Detect which cell encompasses the target text, then output its (x, y) center coordinate. 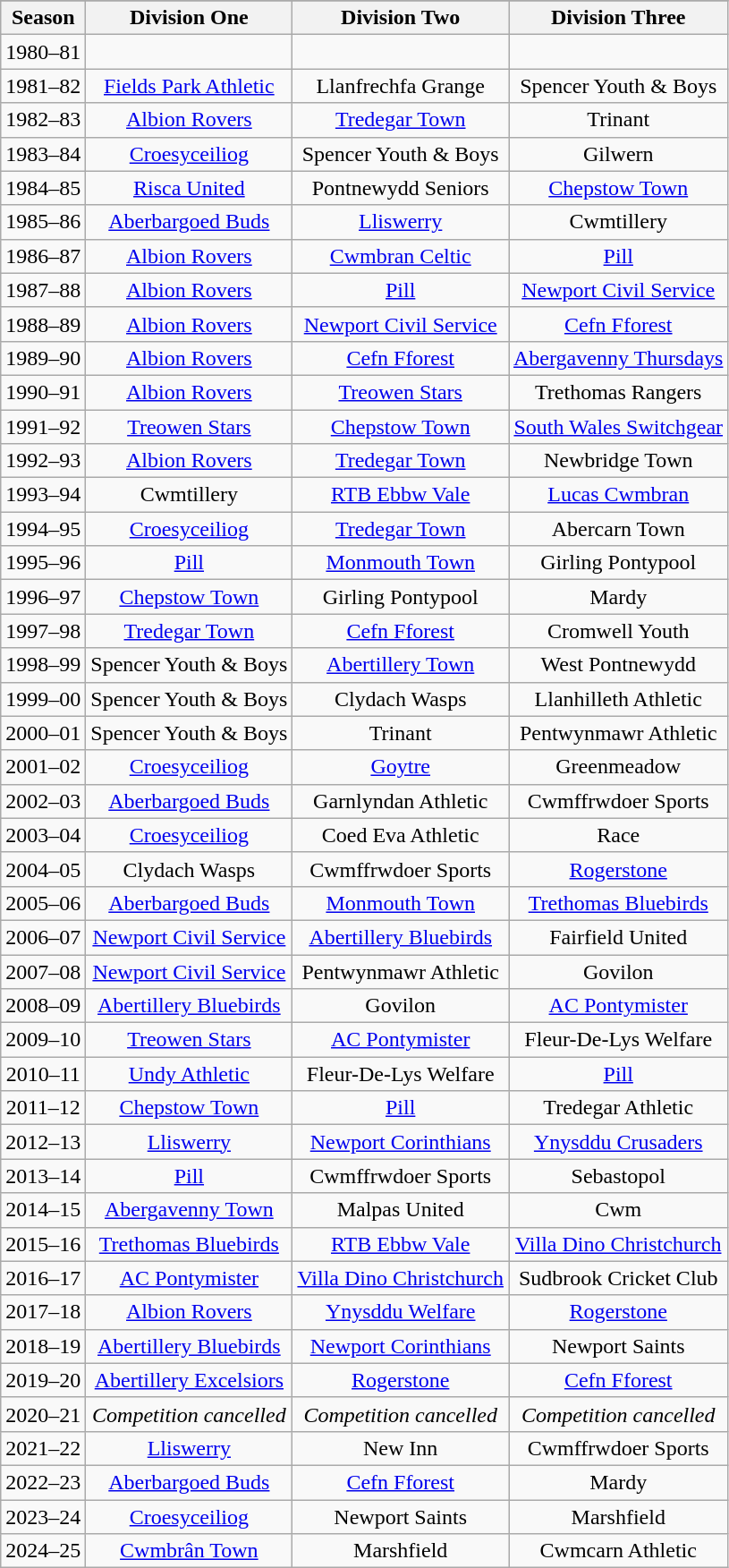
Undy Athletic (190, 1074)
2005–06 (43, 903)
Fields Park Athletic (190, 86)
Tredegar Athletic (617, 1108)
2009–10 (43, 1040)
1997–98 (43, 631)
2022–23 (43, 1482)
Cwmcarn Athletic (617, 1551)
1989–90 (43, 358)
West Pontnewydd (617, 665)
2006–07 (43, 937)
2023–24 (43, 1517)
2024–25 (43, 1551)
1982–83 (43, 120)
Division Three (617, 18)
Division Two (401, 18)
1998–99 (43, 665)
1996–97 (43, 597)
2016–17 (43, 1278)
Risca United (190, 188)
2018–19 (43, 1346)
Malpas United (401, 1210)
Abergavenny Thursdays (617, 358)
Cwm (617, 1210)
1984–85 (43, 188)
1981–82 (43, 86)
1988–89 (43, 324)
1999–00 (43, 699)
2002–03 (43, 801)
Abertillery Excelsiors (190, 1380)
Cromwell Youth (617, 631)
Cwmbran Celtic (401, 256)
Abertillery Town (401, 665)
1990–91 (43, 392)
2012–13 (43, 1142)
2015–16 (43, 1244)
Coed Eva Athletic (401, 835)
1983–84 (43, 154)
1995–96 (43, 563)
Season (43, 18)
2014–15 (43, 1210)
2008–09 (43, 1006)
2017–18 (43, 1312)
Fairfield United (617, 937)
1987–88 (43, 290)
Ynysddu Crusaders (617, 1142)
Division One (190, 18)
Ynysddu Welfare (401, 1312)
Abercarn Town (617, 529)
2003–04 (43, 835)
Pontnewydd Seniors (401, 188)
Trethomas Rangers (617, 392)
2011–12 (43, 1108)
2007–08 (43, 971)
Cwmbrân Town (190, 1551)
1991–92 (43, 427)
2000–01 (43, 733)
2021–22 (43, 1448)
2013–14 (43, 1176)
Lucas Cwmbran (617, 495)
Sebastopol (617, 1176)
2001–02 (43, 767)
2020–21 (43, 1414)
Greenmeadow (617, 767)
Race (617, 835)
Abergavenny Town (190, 1210)
Llanfrechfa Grange (401, 86)
Garnlyndan Athletic (401, 801)
Goytre (401, 767)
1993–94 (43, 495)
Llanhilleth Athletic (617, 699)
1980–81 (43, 52)
South Wales Switchgear (617, 427)
1994–95 (43, 529)
1985–86 (43, 222)
2010–11 (43, 1074)
2004–05 (43, 869)
2019–20 (43, 1380)
Gilwern (617, 154)
Newbridge Town (617, 461)
Sudbrook Cricket Club (617, 1278)
1986–87 (43, 256)
1992–93 (43, 461)
New Inn (401, 1448)
